Provide the [X, Y] coordinate of the cell's center where the given text is located.  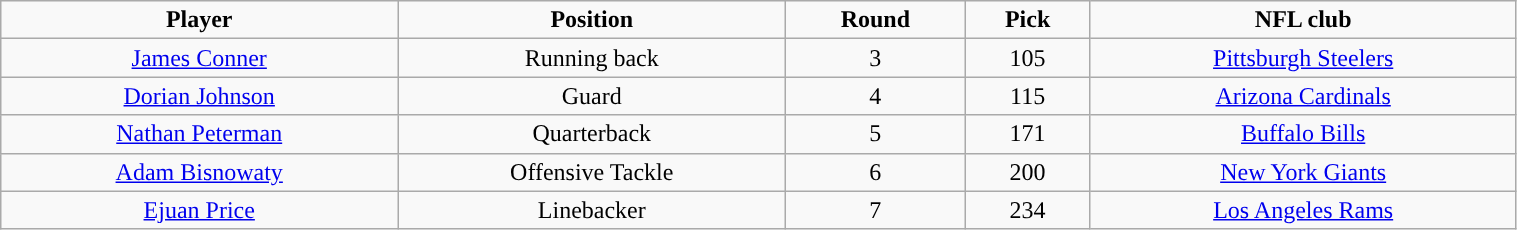
4 [876, 96]
Round [876, 20]
Arizona Cardinals [1303, 96]
Quarterback [592, 134]
5 [876, 134]
Pittsburgh Steelers [1303, 58]
Offensive Tackle [592, 172]
234 [1028, 210]
3 [876, 58]
171 [1028, 134]
Buffalo Bills [1303, 134]
Dorian Johnson [200, 96]
6 [876, 172]
7 [876, 210]
200 [1028, 172]
Pick [1028, 20]
Position [592, 20]
105 [1028, 58]
Nathan Peterman [200, 134]
Los Angeles Rams [1303, 210]
Linebacker [592, 210]
Ejuan Price [200, 210]
Adam Bisnowaty [200, 172]
New York Giants [1303, 172]
NFL club [1303, 20]
Player [200, 20]
James Conner [200, 58]
Running back [592, 58]
115 [1028, 96]
Guard [592, 96]
